Detect which cell encompasses the target text, then output its [x, y] center coordinate. 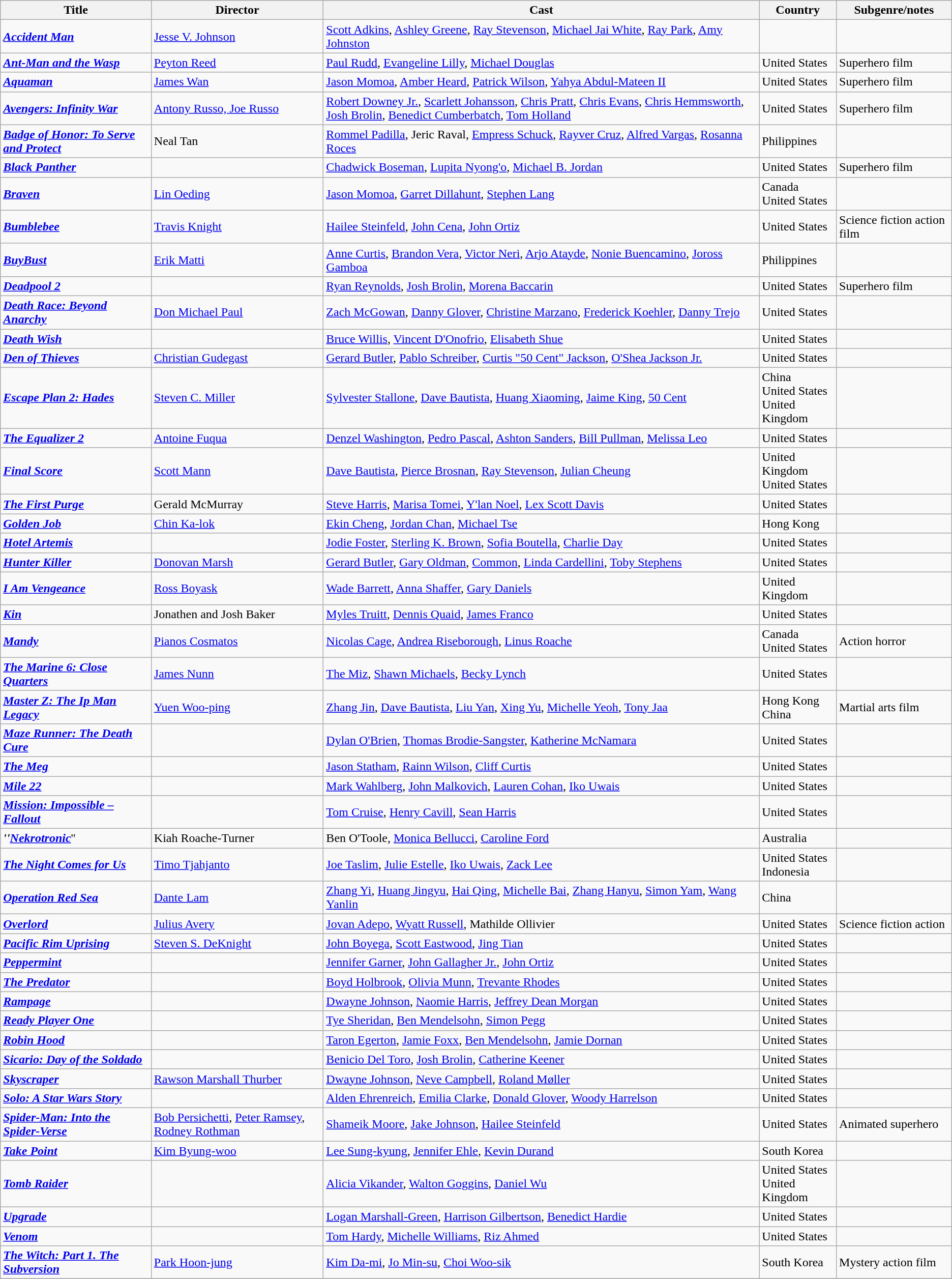
Jonathen and Josh Baker [237, 615]
Benicio Del Toro, Josh Brolin, Catherine Keener [541, 1059]
Spider-Man: Into the Spider-Verse [76, 1124]
The Meg [76, 766]
Australia [798, 838]
Steven C. Miller [237, 398]
James Wan [237, 82]
Dwayne Johnson, Neve Campbell, Roland Møller [541, 1079]
Golden Job [76, 524]
Gerard Butler, Pablo Schreiber, Curtis "50 Cent" Jackson, O'Shea Jackson Jr. [541, 358]
Pacific Rim Uprising [76, 943]
Julius Avery [237, 924]
Dwayne Johnson, Naomie Harris, Jeffrey Dean Morgan [541, 1001]
Ekin Cheng, Jordan Chan, Michael Tse [541, 524]
Shameik Moore, Jake Johnson, Hailee Steinfeld [541, 1124]
Hong Kong [798, 524]
The Predator [76, 982]
Braven [76, 193]
Chadwick Boseman, Lupita Nyong'o, Michael B. Jordan [541, 167]
Science fiction action film [894, 227]
Zach McGowan, Danny Glover, Christine Marzano, Frederick Koehler, Danny Trejo [541, 312]
Subgenre/notes [894, 10]
Martial arts film [894, 707]
Dylan O'Brien, Thomas Brodie-Sangster, Katherine McNamara [541, 740]
Bruce Willis, Vincent D'Onofrio, Elisabeth Shue [541, 338]
Alden Ehrenreich, Emilia Clarke, Donald Glover, Woody Harrelson [541, 1098]
Upgrade [76, 1217]
Logan Marshall-Green, Harrison Gilbertson, Benedict Hardie [541, 1217]
Tomb Raider [76, 1184]
Kim Da-mi, Jo Min-su, Choi Woo-sik [541, 1263]
Animated superhero [894, 1124]
The First Purge [76, 504]
Tom Cruise, Henry Cavill, Sean Harris [541, 812]
Boyd Holbrook, Olivia Munn, Trevante Rhodes [541, 982]
Kiah Roache-Turner [237, 838]
Christian Gudegast [237, 358]
''Nekrotronic'' [76, 838]
Peyton Reed [237, 63]
Avengers: Infinity War [76, 108]
The Miz, Shawn Michaels, Becky Lynch [541, 674]
Mystery action film [894, 1263]
Master Z: The Ip Man Legacy [76, 707]
Escape Plan 2: Hades [76, 398]
Denzel Washington, Pedro Pascal, Ashton Sanders, Bill Pullman, Melissa Leo [541, 438]
Zhang Yi, Huang Jingyu, Hai Qing, Michelle Bai, Zhang Hanyu, Simon Yam, Wang Yanlin [541, 897]
Myles Truitt, Dennis Quaid, James Franco [541, 615]
Sylvester Stallone, Dave Bautista, Huang Xiaoming, Jaime King, 50 Cent [541, 398]
Rampage [76, 1001]
John Boyega, Scott Eastwood, Jing Tian [541, 943]
Yuen Woo-ping [237, 707]
Ready Player One [76, 1021]
Lee Sung-kyung, Jennifer Ehle, Kevin Durand [541, 1150]
Nicolas Cage, Andrea Riseborough, Linus Roache [541, 641]
Jesse V. Johnson [237, 37]
Aquaman [76, 82]
Travis Knight [237, 227]
Operation Red Sea [76, 897]
Jodie Foster, Sterling K. Brown, Sofia Boutella, Charlie Day [541, 543]
Black Panther [76, 167]
Action horror [894, 641]
Final Score [76, 471]
Bob Persichetti, Peter Ramsey, Rodney Rothman [237, 1124]
Timo Tjahjanto [237, 865]
The Marine 6: Close Quarters [76, 674]
The Equalizer 2 [76, 438]
Maze Runner: The Death Cure [76, 740]
Venom [76, 1236]
Ross Boyask [237, 588]
Jason Momoa, Amber Heard, Patrick Wilson, Yahya Abdul-Mateen II [541, 82]
Jason Statham, Rainn Wilson, Cliff Curtis [541, 766]
ChinaUnited StatesUnited Kingdom [798, 398]
Hotel Artemis [76, 543]
Ant-Man and the Wasp [76, 63]
Tye Sheridan, Ben Mendelsohn, Simon Pegg [541, 1021]
Neal Tan [237, 141]
Title [76, 10]
Wade Barrett, Anna Shaffer, Gary Daniels [541, 588]
Donovan Marsh [237, 562]
Paul Rudd, Evangeline Lilly, Michael Douglas [541, 63]
Hunter Killer [76, 562]
Take Point [76, 1150]
Hailee Steinfeld, John Cena, John Ortiz [541, 227]
Lin Oeding [237, 193]
Taron Egerton, Jamie Foxx, Ben Mendelsohn, Jamie Dornan [541, 1040]
Tom Hardy, Michelle Williams, Riz Ahmed [541, 1236]
United KingdomUnited States [798, 471]
Dave Bautista, Pierce Brosnan, Ray Stevenson, Julian Cheung [541, 471]
Country [798, 10]
Robin Hood [76, 1040]
Hong KongChina [798, 707]
Jovan Adepo, Wyatt Russell, Mathilde Ollivier [541, 924]
Skyscraper [76, 1079]
China [798, 897]
Gerard Butler, Gary Oldman, Common, Linda Cardellini, Toby Stephens [541, 562]
Ben O'Toole, Monica Bellucci, Caroline Ford [541, 838]
I Am Vengeance [76, 588]
Scott Mann [237, 471]
United Kingdom [798, 588]
United StatesIndonesia [798, 865]
Rommel Padilla, Jeric Raval, Empress Schuck, Rayver Cruz, Alfred Vargas, Rosanna Roces [541, 141]
Dante Lam [237, 897]
Jennifer Garner, John Gallagher Jr., John Ortiz [541, 963]
Park Hoon-jung [237, 1263]
Rawson Marshall Thurber [237, 1079]
Deadpool 2 [76, 286]
Alicia Vikander, Walton Goggins, Daniel Wu [541, 1184]
Overlord [76, 924]
Mark Wahlberg, John Malkovich, Lauren Cohan, Iko Uwais [541, 786]
Joe Taslim, Julie Estelle, Iko Uwais, Zack Lee [541, 865]
Erik Matti [237, 259]
James Nunn [237, 674]
Robert Downey Jr., Scarlett Johansson, Chris Pratt, Chris Evans, Chris Hemmsworth, Josh Brolin, Benedict Cumberbatch, Tom Holland [541, 108]
Don Michael Paul [237, 312]
Jason Momoa, Garret Dillahunt, Stephen Lang [541, 193]
Accident Man [76, 37]
Director [237, 10]
Ryan Reynolds, Josh Brolin, Morena Baccarin [541, 286]
The Night Comes for Us [76, 865]
Scott Adkins, Ashley Greene, Ray Stevenson, Michael Jai White, Ray Park, Amy Johnston [541, 37]
Death Wish [76, 338]
Pianos Cosmatos [237, 641]
Zhang Jin, Dave Bautista, Liu Yan, Xing Yu, Michelle Yeoh, Tony Jaa [541, 707]
Sicario: Day of the Soldado [76, 1059]
Antoine Fuqua [237, 438]
Badge of Honor: To Serve and Protect [76, 141]
Antony Russo, Joe Russo [237, 108]
Science fiction action [894, 924]
Mandy [76, 641]
United StatesUnited Kingdom [798, 1184]
Kim Byung-woo [237, 1150]
Death Race: Beyond Anarchy [76, 312]
Cast [541, 10]
Kin [76, 615]
Chin Ka-lok [237, 524]
Bumblebee [76, 227]
Steven S. DeKnight [237, 943]
Peppermint [76, 963]
Solo: A Star Wars Story [76, 1098]
The Witch: Part 1. The Subversion [76, 1263]
BuyBust [76, 259]
Gerald McMurray [237, 504]
Mission: Impossible – Fallout [76, 812]
Mile 22 [76, 786]
Anne Curtis, Brandon Vera, Victor Neri, Arjo Atayde, Nonie Buencamino, Joross Gamboa [541, 259]
Steve Harris, Marisa Tomei, Y'lan Noel, Lex Scott Davis [541, 504]
Den of Thieves [76, 358]
